From the cell containing the given text, extract its center point as (X, Y) coordinate. 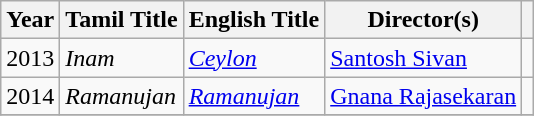
Year (30, 20)
Inam (122, 58)
Tamil Title (122, 20)
Gnana Rajasekaran (424, 96)
Director(s) (424, 20)
Ceylon (254, 58)
2013 (30, 58)
Santosh Sivan (424, 58)
2014 (30, 96)
English Title (254, 20)
